Output the (X, Y) coordinate of the center of the cell containing the given text.  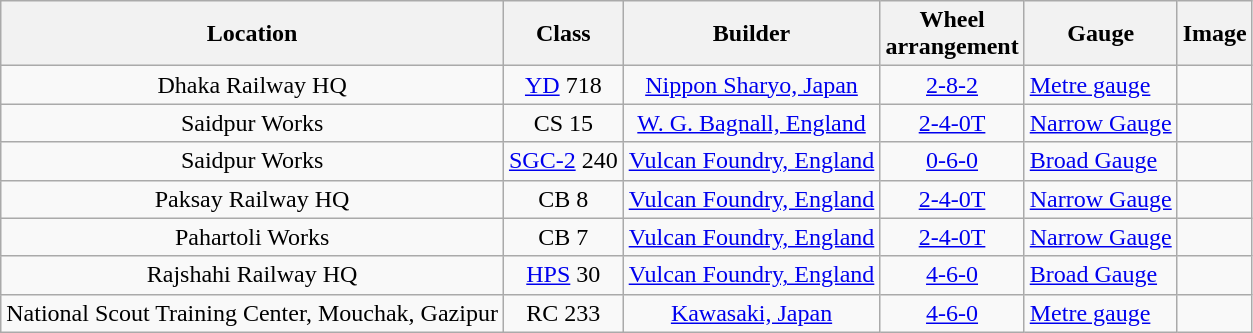
Dhaka Railway HQ (252, 85)
Image (1214, 34)
YD 718 (563, 85)
CB 8 (563, 199)
Builder (752, 34)
Class (563, 34)
RC 233 (563, 313)
CB 7 (563, 237)
2-8-2 (952, 85)
W. G. Bagnall, England (752, 123)
Rajshahi Railway HQ (252, 275)
Nippon Sharyo, Japan (752, 85)
Kawasaki, Japan (752, 313)
0-6-0 (952, 161)
SGC-2 240 (563, 161)
Pahartoli Works (252, 237)
Paksay Railway HQ (252, 199)
National Scout Training Center, Mouchak, Gazipur (252, 313)
Gauge (1100, 34)
Location (252, 34)
HPS 30 (563, 275)
CS 15 (563, 123)
Wheelarrangement (952, 34)
